Pinpoint the cell where the given text exists, returning its [x, y] midpoint coordinate. 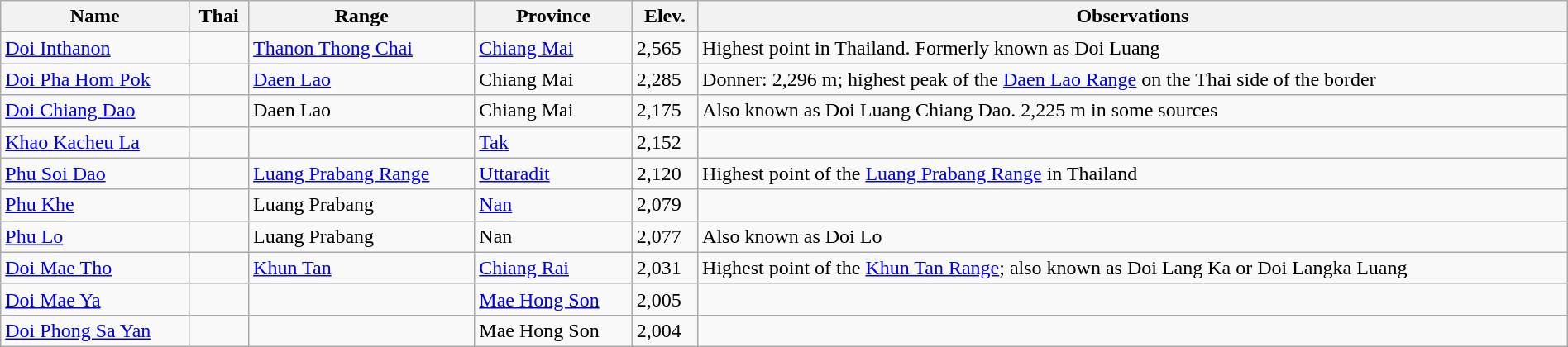
Highest point of the Khun Tan Range; also known as Doi Lang Ka or Doi Langka Luang [1133, 268]
Highest point in Thailand. Formerly known as Doi Luang [1133, 48]
Highest point of the Luang Prabang Range in Thailand [1133, 173]
Phu Soi Dao [95, 173]
Phu Lo [95, 236]
Phu Khe [95, 205]
Doi Mae Tho [95, 268]
Uttaradit [553, 173]
Range [362, 17]
Province [553, 17]
Tak [553, 142]
2,285 [665, 79]
2,004 [665, 330]
Luang Prabang Range [362, 173]
Donner: 2,296 m; highest peak of the Daen Lao Range on the Thai side of the border [1133, 79]
Also known as Doi Lo [1133, 236]
2,175 [665, 111]
Doi Pha Hom Pok [95, 79]
2,031 [665, 268]
2,077 [665, 236]
Also known as Doi Luang Chiang Dao. 2,225 m in some sources [1133, 111]
Doi Phong Sa Yan [95, 330]
Elev. [665, 17]
2,005 [665, 299]
Thai [219, 17]
2,565 [665, 48]
Chiang Rai [553, 268]
2,120 [665, 173]
Khun Tan [362, 268]
2,079 [665, 205]
Doi Mae Ya [95, 299]
Name [95, 17]
Thanon Thong Chai [362, 48]
Khao Kacheu La [95, 142]
Observations [1133, 17]
2,152 [665, 142]
Doi Inthanon [95, 48]
Doi Chiang Dao [95, 111]
